Capture the cell that displays the provided text and extract its (x, y) central coordinate. 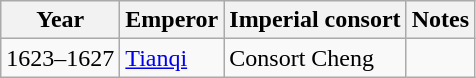
Emperor (172, 20)
1623–1627 (60, 58)
Consort Cheng (315, 58)
Tianqi (172, 58)
Imperial consort (315, 20)
Notes (440, 20)
Year (60, 20)
